Determine the [x, y] coordinate at the center of the cell enclosing the given text.  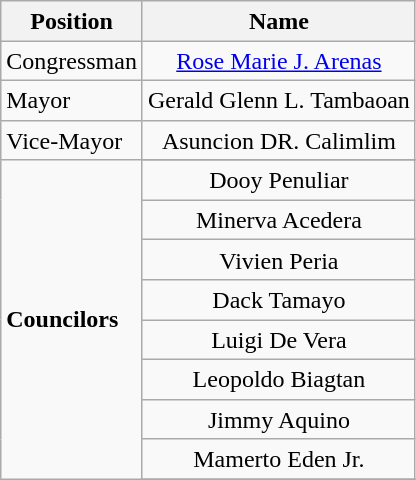
Name [278, 21]
Position [72, 21]
Mayor [72, 100]
Minerva Acedera [278, 220]
Vice-Mayor [72, 140]
Jimmy Aquino [278, 419]
Dack Tamayo [278, 300]
Gerald Glenn L. Tambaoan [278, 100]
Rose Marie J. Arenas [278, 61]
Mamerto Eden Jr. [278, 459]
Dooy Penuliar [278, 180]
Leopoldo Biagtan [278, 379]
Vivien Peria [278, 260]
Councilors [72, 320]
Congressman [72, 61]
Luigi De Vera [278, 340]
Asuncion DR. Calimlim [278, 140]
